For the text-containing cell, return its midpoint in (X, Y) coordinate format. 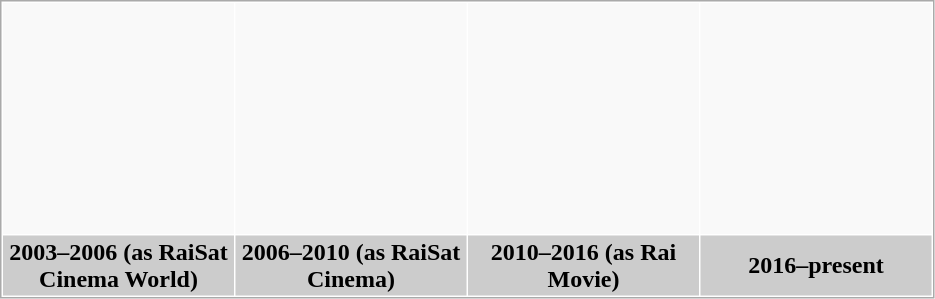
2003–2006 (as RaiSat Cinema World) (118, 266)
2016–present (816, 266)
2006–2010 (as RaiSat Cinema) (352, 266)
2010–2016 (as Rai Movie) (584, 266)
